Extract the [X, Y] coordinate from the center of the cell holding the provided text.  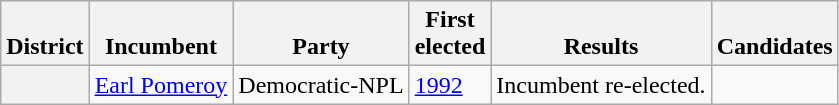
Results [601, 34]
Incumbent [161, 34]
1992 [450, 85]
Earl Pomeroy [161, 85]
Party [321, 34]
Democratic-NPL [321, 85]
Incumbent re-elected. [601, 85]
Candidates [774, 34]
District [45, 34]
Firstelected [450, 34]
